For the text-containing cell, return its midpoint in [x, y] coordinate format. 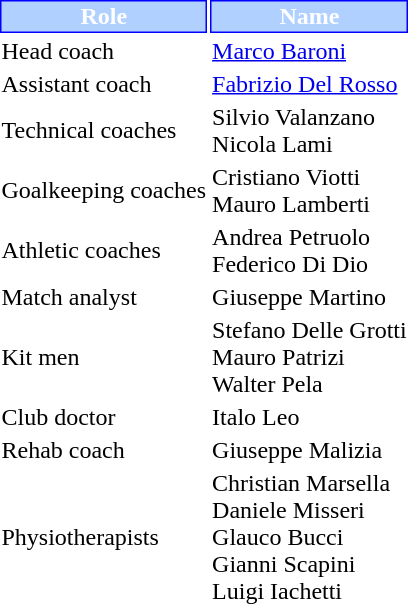
Kit men [104, 357]
Match analyst [104, 297]
Rehab coach [104, 450]
Role [104, 16]
Technical coaches [104, 130]
Athletic coaches [104, 250]
Assistant coach [104, 84]
Head coach [104, 51]
Club doctor [104, 417]
Goalkeeping coaches [104, 190]
